Output the (x, y) coordinate of the center of the cell containing the given text.  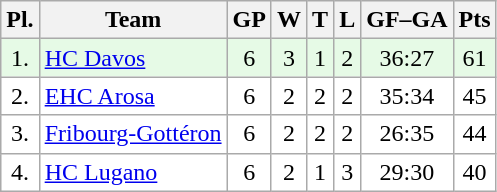
35:34 (407, 96)
2. (20, 96)
Pts (474, 20)
Team (133, 20)
40 (474, 172)
T (320, 20)
44 (474, 134)
EHC Arosa (133, 96)
W (288, 20)
HC Davos (133, 58)
45 (474, 96)
3. (20, 134)
GP (249, 20)
Fribourg-Gottéron (133, 134)
L (348, 20)
29:30 (407, 172)
61 (474, 58)
HC Lugano (133, 172)
4. (20, 172)
36:27 (407, 58)
26:35 (407, 134)
Pl. (20, 20)
GF–GA (407, 20)
1. (20, 58)
